From the cell containing the given text, extract its center point as [X, Y] coordinate. 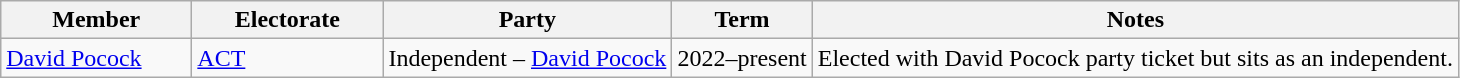
Notes [1135, 20]
Elected with David Pocock party ticket but sits as an independent. [1135, 58]
Member [96, 20]
ACT [288, 58]
Party [528, 20]
David Pocock [96, 58]
2022–present [742, 58]
Term [742, 20]
Electorate [288, 20]
Independent – David Pocock [528, 58]
